Determine the (X, Y) coordinate at the center of the cell enclosing the given text.  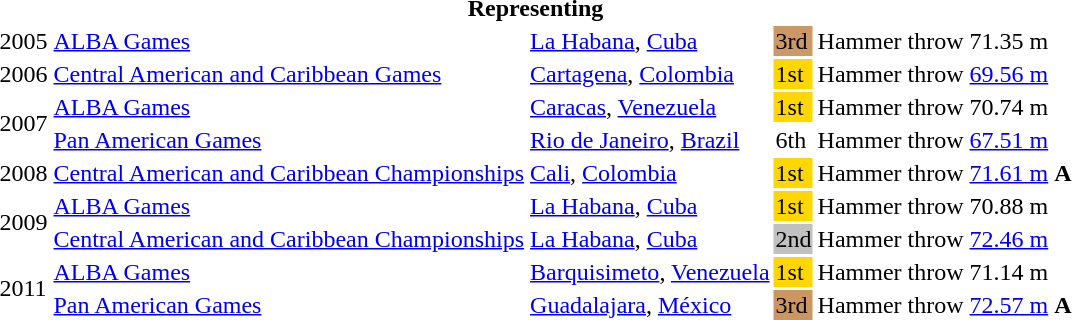
Guadalajara, México (650, 305)
Caracas, Venezuela (650, 107)
Cali, Colombia (650, 173)
2nd (794, 239)
Rio de Janeiro, Brazil (650, 140)
Cartagena, Colombia (650, 74)
Central American and Caribbean Games (289, 74)
6th (794, 140)
Barquisimeto, Venezuela (650, 272)
